Detect which cell encompasses the target text, then output its [X, Y] center coordinate. 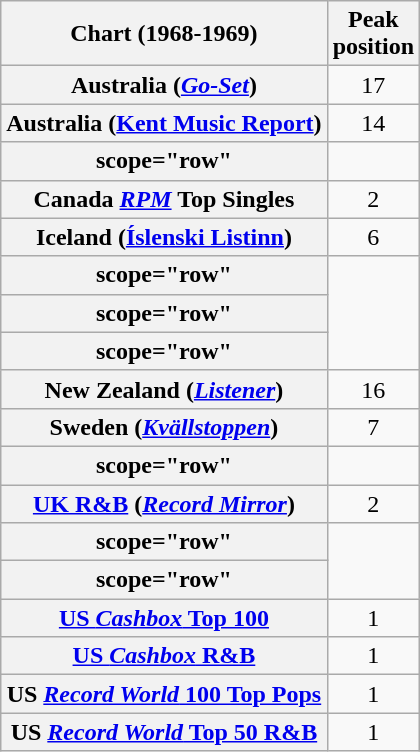
16 [373, 389]
Canada RPM Top Singles [164, 199]
UK R&B (Record Mirror) [164, 503]
Australia (Go-Set) [164, 85]
Sweden (Kvällstoppen) [164, 427]
6 [373, 237]
New Zealand (Listener) [164, 389]
17 [373, 85]
US Cashbox R&B [164, 656]
Australia (Kent Music Report) [164, 123]
US Cashbox Top 100 [164, 618]
Iceland (Íslenski Listinn) [164, 237]
Chart (1968-1969) [164, 34]
Peakposition [373, 34]
14 [373, 123]
7 [373, 427]
US Record World Top 50 R&B [164, 732]
US Record World 100 Top Pops [164, 694]
